Search for the cell housing the specified text and yield its [x, y] center coordinate. 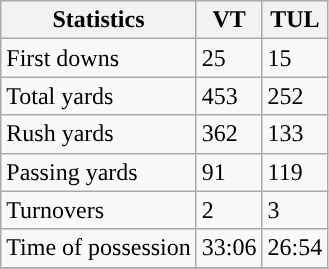
3 [295, 210]
252 [295, 96]
2 [229, 210]
VT [229, 20]
133 [295, 134]
Rush yards [99, 134]
26:54 [295, 248]
First downs [99, 58]
Turnovers [99, 210]
91 [229, 172]
Time of possession [99, 248]
Passing yards [99, 172]
362 [229, 134]
15 [295, 58]
Total yards [99, 96]
Statistics [99, 20]
TUL [295, 20]
119 [295, 172]
453 [229, 96]
25 [229, 58]
33:06 [229, 248]
